Output the [x, y] coordinate of the center of the cell containing the given text.  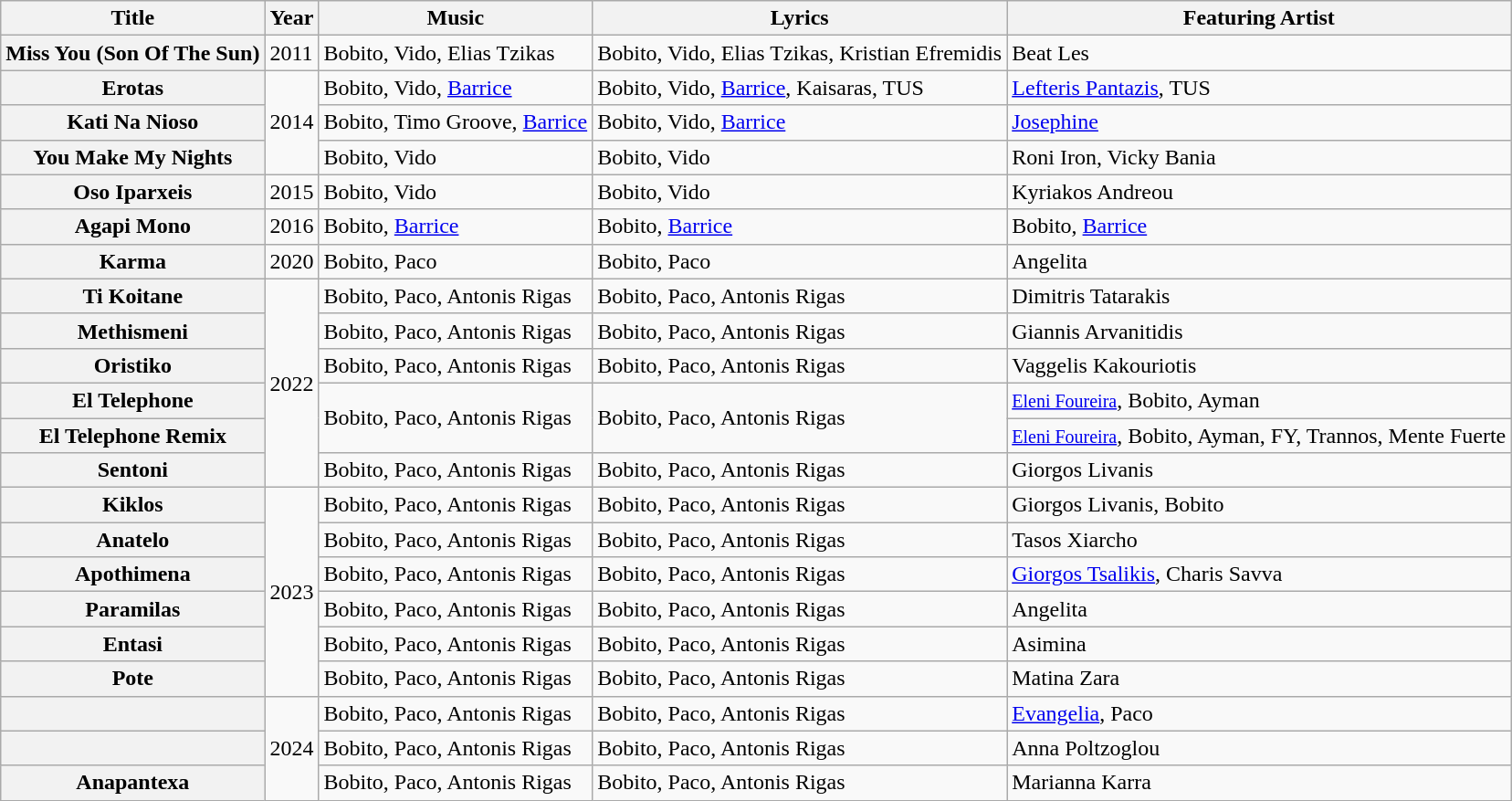
Giorgos Tsalikis, Charis Savva [1259, 574]
Giorgos Livanis, Bobito [1259, 505]
2020 [292, 261]
Evangelia, Paco [1259, 713]
Title [133, 18]
Bobito, Vido, Elias Tzikas, Kristian Efremidis [800, 53]
Miss You (Son Of The Sun) [133, 53]
Beat Les [1259, 53]
Kiklos [133, 505]
El Telephone [133, 400]
Pote [133, 679]
2011 [292, 53]
Dimitris Tatarakis [1259, 296]
Marianna Karra [1259, 783]
Tasos Xiarcho [1259, 540]
Apothimena [133, 574]
Kati Na Nioso [133, 122]
Kyriakos Andreou [1259, 192]
Eleni Foureira, Bobito, Ayman [1259, 400]
Oristiko [133, 365]
Karma [133, 261]
2016 [292, 227]
Ti Koitane [133, 296]
2015 [292, 192]
You Make My Nights [133, 157]
Eleni Foureira, Bobito, Ayman, FY, Trannos, Mente Fuerte [1259, 436]
Lefteris Pantazis, TUS [1259, 88]
Oso Iparxeis [133, 192]
Giorgos Livanis [1259, 470]
Methismeni [133, 331]
Anna Poltzoglou [1259, 748]
Erotas [133, 88]
Music [456, 18]
Featuring Artist [1259, 18]
Asimina [1259, 644]
Bobito, Vido, Barrice, Kaisaras, TUS [800, 88]
Anapantexa [133, 783]
El Telephone Remix [133, 436]
2023 [292, 592]
Roni Iron, Vicky Bania [1259, 157]
Josephine [1259, 122]
Agapi Mono [133, 227]
2022 [292, 383]
Bobito, Timo Groove, Barrice [456, 122]
Paramilas [133, 609]
Year [292, 18]
Entasi [133, 644]
Giannis Arvanitidis [1259, 331]
2024 [292, 748]
2014 [292, 122]
Anatelo [133, 540]
Lyrics [800, 18]
Bobito, Vido, Elias Tzikas [456, 53]
Vaggelis Kakouriotis [1259, 365]
Sentoni [133, 470]
Matina Zara [1259, 679]
